For the text-containing cell, return its midpoint in [x, y] coordinate format. 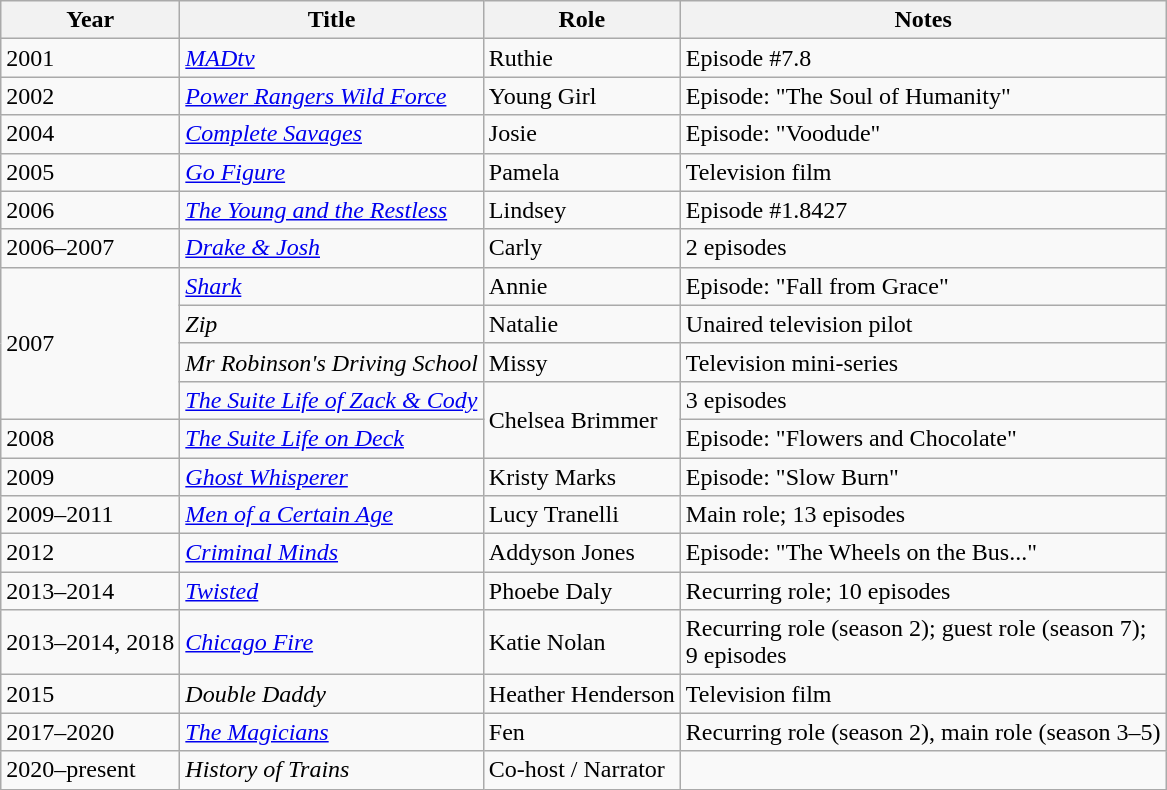
Twisted [332, 591]
Co-host / Narrator [582, 770]
Shark [332, 286]
3 episodes [923, 400]
2017–2020 [90, 732]
2009–2011 [90, 515]
Television mini-series [923, 362]
Complete Savages [332, 134]
Main role; 13 episodes [923, 515]
MADtv [332, 58]
2013–2014, 2018 [90, 642]
Chicago Fire [332, 642]
2005 [90, 172]
Young Girl [582, 96]
Fen [582, 732]
2007 [90, 343]
Role [582, 20]
Double Daddy [332, 694]
Episode #1.8427 [923, 210]
Criminal Minds [332, 553]
The Magicians [332, 732]
Carly [582, 248]
Episode: "Fall from Grace" [923, 286]
Episode #7.8 [923, 58]
Lucy Tranelli [582, 515]
Episode: "The Soul of Humanity" [923, 96]
2002 [90, 96]
Episode: "Slow Burn" [923, 477]
Natalie [582, 324]
2006 [90, 210]
Unaired television pilot [923, 324]
Missy [582, 362]
2015 [90, 694]
Ruthie [582, 58]
Annie [582, 286]
Heather Henderson [582, 694]
Josie [582, 134]
2008 [90, 438]
2 episodes [923, 248]
History of Trains [332, 770]
Zip [332, 324]
Year [90, 20]
The Suite Life of Zack & Cody [332, 400]
2013–2014 [90, 591]
Mr Robinson's Driving School [332, 362]
The Young and the Restless [332, 210]
Episode: "Voodude" [923, 134]
Phoebe Daly [582, 591]
The Suite Life on Deck [332, 438]
Kristy Marks [582, 477]
Pamela [582, 172]
Men of a Certain Age [332, 515]
Recurring role; 10 episodes [923, 591]
Chelsea Brimmer [582, 419]
2004 [90, 134]
2012 [90, 553]
2020–present [90, 770]
2006–2007 [90, 248]
Recurring role (season 2); guest role (season 7); 9 episodes [923, 642]
2001 [90, 58]
Recurring role (season 2), main role (season 3–5) [923, 732]
Katie Nolan [582, 642]
Episode: "Flowers and Chocolate" [923, 438]
2009 [90, 477]
Title [332, 20]
Episode: "The Wheels on the Bus..." [923, 553]
Addyson Jones [582, 553]
Notes [923, 20]
Lindsey [582, 210]
Drake & Josh [332, 248]
Go Figure [332, 172]
Power Rangers Wild Force [332, 96]
Ghost Whisperer [332, 477]
